Extract the [x, y] coordinate from the center of the cell holding the provided text.  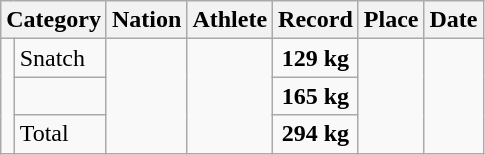
Date [454, 20]
Nation [146, 20]
Athlete [230, 20]
Place [391, 20]
Snatch [60, 58]
Category [54, 20]
Total [60, 134]
129 kg [316, 58]
Record [316, 20]
294 kg [316, 134]
165 kg [316, 96]
